Return [x, y] of the center of cell containing provided text 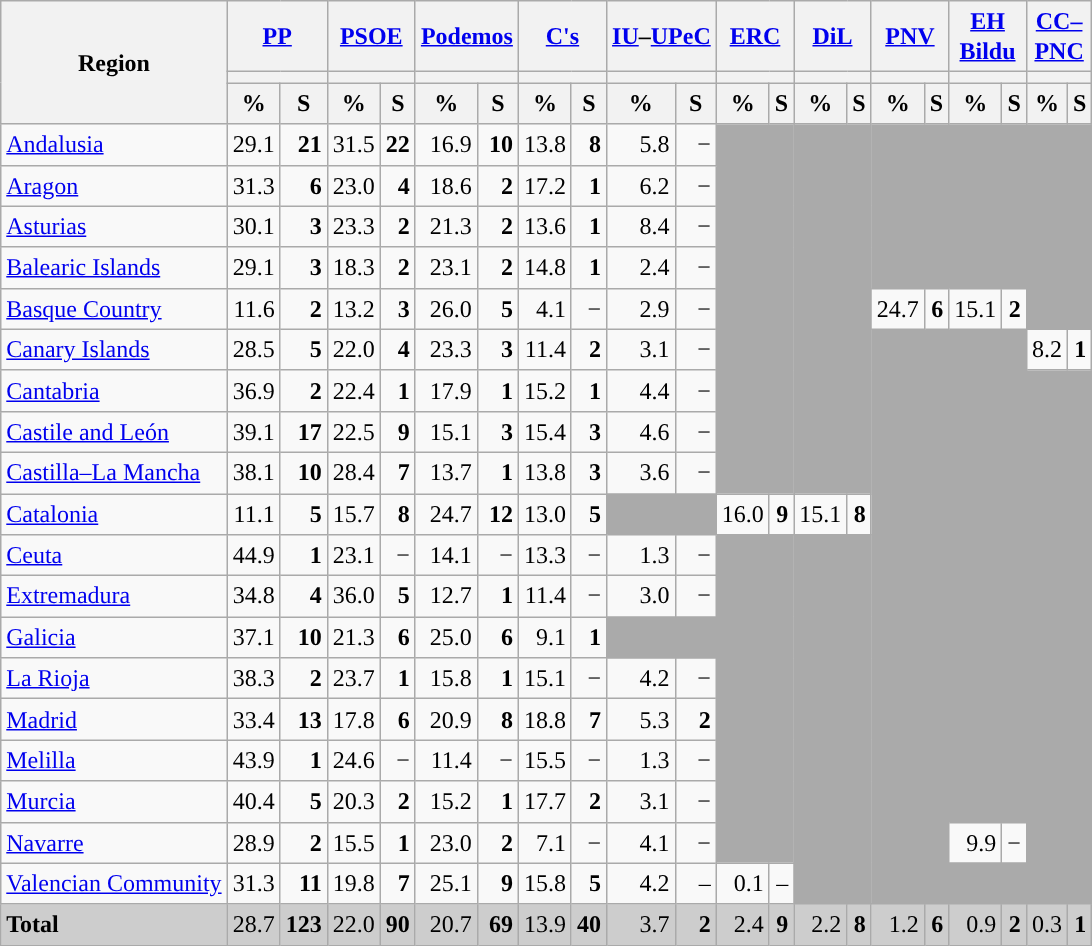
23.7 [354, 678]
20.3 [354, 802]
Podemos [466, 36]
La Rioja [114, 678]
13.6 [544, 226]
2.2 [820, 924]
17.2 [544, 186]
0.3 [1046, 924]
38.3 [254, 678]
16.9 [446, 144]
14.1 [446, 556]
43.9 [254, 760]
15.4 [544, 432]
Andalusia [114, 144]
EH Bildu [988, 36]
37.1 [254, 638]
CC–PNC [1058, 36]
3.6 [642, 472]
25.0 [446, 638]
Balearic Islands [114, 268]
21 [304, 144]
30.1 [254, 226]
Navarre [114, 842]
17 [304, 432]
40 [588, 924]
8.4 [642, 226]
28.5 [254, 350]
ERC [754, 36]
13.2 [354, 308]
19.8 [354, 884]
123 [304, 924]
PSOE [371, 36]
33.4 [254, 720]
40.4 [254, 802]
12 [498, 514]
Cantabria [114, 390]
13.7 [446, 472]
2.9 [642, 308]
Galicia [114, 638]
13 [304, 720]
13.3 [544, 556]
28.9 [254, 842]
28.4 [354, 472]
17.7 [544, 802]
17.8 [354, 720]
20.9 [446, 720]
24.6 [354, 760]
Region [114, 62]
18.3 [354, 268]
3.0 [642, 596]
22 [398, 144]
Total [114, 924]
15.7 [354, 514]
Aragon [114, 186]
PNV [910, 36]
38.1 [254, 472]
18.8 [544, 720]
PP [277, 36]
14.8 [544, 268]
Valencian Community [114, 884]
9.9 [976, 842]
Canary Islands [114, 350]
22.5 [354, 432]
12.7 [446, 596]
11.6 [254, 308]
36.9 [254, 390]
90 [398, 924]
13.0 [544, 514]
DiL [832, 36]
Murcia [114, 802]
9.1 [544, 638]
44.9 [254, 556]
Melilla [114, 760]
17.9 [446, 390]
8.2 [1046, 350]
4.4 [642, 390]
5.8 [642, 144]
Asturias [114, 226]
Basque Country [114, 308]
26.0 [446, 308]
36.0 [354, 596]
18.6 [446, 186]
Madrid [114, 720]
20.7 [446, 924]
22.4 [354, 390]
Extremadura [114, 596]
Castilla–La Mancha [114, 472]
28.7 [254, 924]
6.2 [642, 186]
39.1 [254, 432]
11.1 [254, 514]
3.7 [642, 924]
13.9 [544, 924]
5.3 [642, 720]
7.1 [544, 842]
31.5 [354, 144]
Castile and León [114, 432]
IU–UPeC [662, 36]
Catalonia [114, 514]
34.8 [254, 596]
4.6 [642, 432]
69 [498, 924]
25.1 [446, 884]
1.2 [898, 924]
16.0 [742, 514]
Ceuta [114, 556]
11 [304, 884]
0.1 [742, 884]
C's [562, 36]
0.9 [976, 924]
